Output the [X, Y] coordinate of the center of the cell containing the given text.  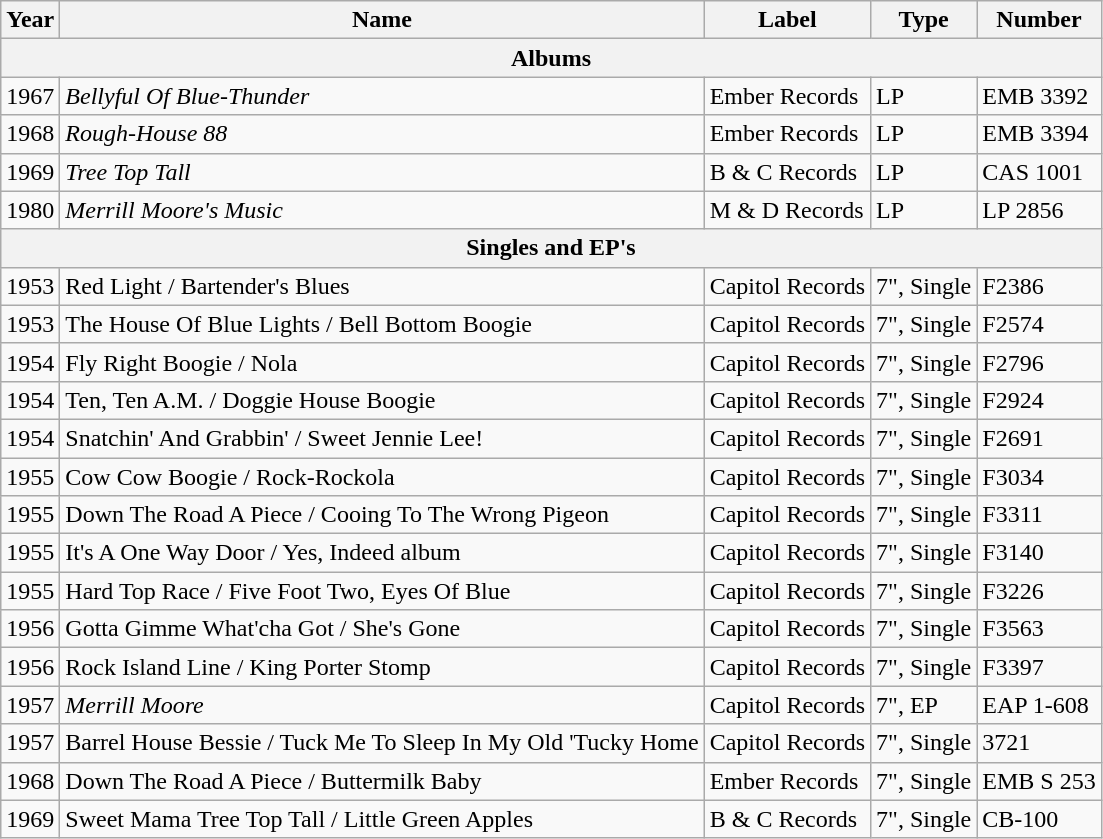
Rock Island Line / King Porter Stomp [382, 667]
Albums [551, 58]
Gotta Gimme What'cha Got / She's Gone [382, 629]
F2691 [1039, 438]
Hard Top Race / Five Foot Two, Eyes Of Blue [382, 591]
EMB S 253 [1039, 781]
CB-100 [1039, 819]
3721 [1039, 743]
1967 [30, 96]
The House Of Blue Lights / Bell Bottom Boogie [382, 324]
EMB 3394 [1039, 134]
It's A One Way Door / Yes, Indeed album [382, 553]
Number [1039, 20]
Sweet Mama Tree Top Tall / Little Green Apples [382, 819]
Down The Road A Piece / Cooing To The Wrong Pigeon [382, 515]
Snatchin' And Grabbin' / Sweet Jennie Lee! [382, 438]
F3034 [1039, 477]
Red Light / Bartender's Blues [382, 286]
F3140 [1039, 553]
F2796 [1039, 362]
EMB 3392 [1039, 96]
Tree Top Tall [382, 172]
Rough-House 88 [382, 134]
Singles and EP's [551, 248]
M & D Records [787, 210]
EAP 1-608 [1039, 705]
Barrel House Bessie / Tuck Me To Sleep In My Old 'Tucky Home [382, 743]
F2924 [1039, 400]
CAS 1001 [1039, 172]
F3226 [1039, 591]
Down The Road A Piece / Buttermilk Baby [382, 781]
Fly Right Boogie / Nola [382, 362]
Cow Cow Boogie / Rock-Rockola [382, 477]
Merrill Moore's Music [382, 210]
Merrill Moore [382, 705]
F3563 [1039, 629]
Ten, Ten A.M. / Doggie House Boogie [382, 400]
F3397 [1039, 667]
Bellyful Of Blue-Thunder [382, 96]
Year [30, 20]
7", EP [924, 705]
F3311 [1039, 515]
Type [924, 20]
1980 [30, 210]
Name [382, 20]
F2574 [1039, 324]
F2386 [1039, 286]
Label [787, 20]
LP 2856 [1039, 210]
